Scan for the cell matching the given text and deliver its [x, y] coordinate at center. 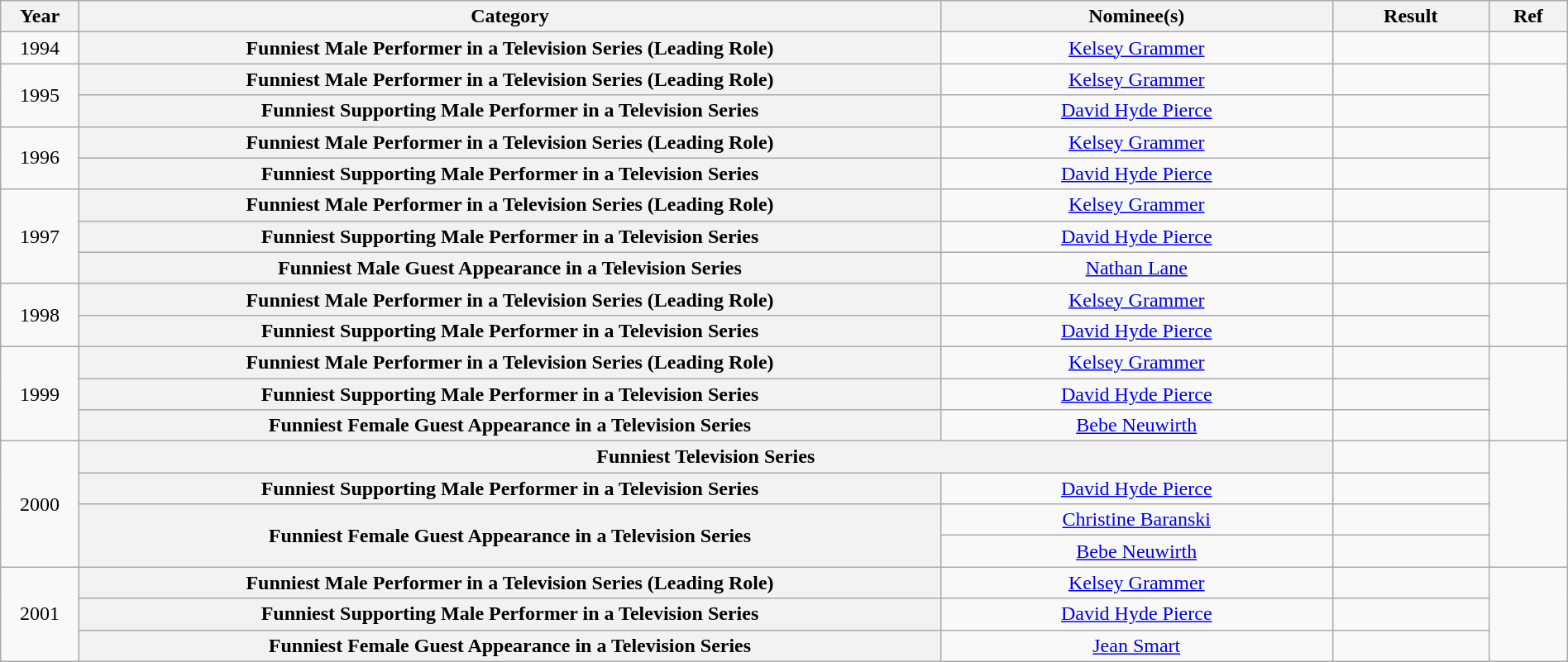
1994 [40, 48]
Jean Smart [1136, 645]
Result [1411, 17]
1996 [40, 158]
1998 [40, 315]
Ref [1528, 17]
Funniest Male Guest Appearance in a Television Series [509, 268]
Category [509, 17]
1999 [40, 393]
Christine Baranski [1136, 520]
2000 [40, 504]
1995 [40, 95]
Year [40, 17]
1997 [40, 236]
Funniest Television Series [705, 457]
2001 [40, 614]
Nominee(s) [1136, 17]
Nathan Lane [1136, 268]
